Determine the [X, Y] coordinate at the center of the cell enclosing the given text.  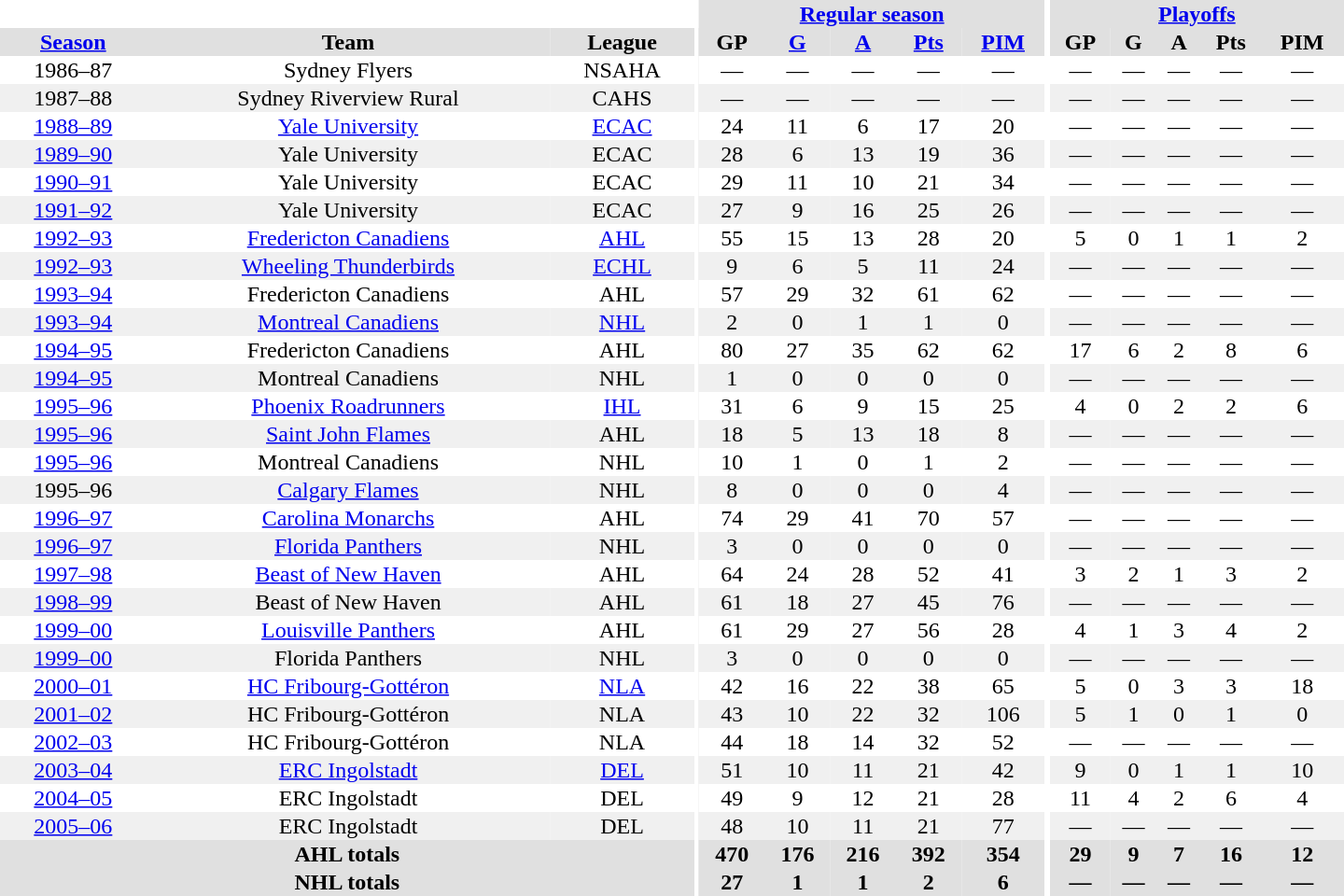
51 [732, 770]
2000–01 [73, 686]
470 [732, 854]
1987–88 [73, 98]
Phoenix Roadrunners [349, 406]
14 [863, 742]
CAHS [622, 98]
1991–92 [73, 210]
IHL [622, 406]
1989–90 [73, 154]
80 [732, 350]
76 [1002, 602]
Playoffs [1197, 14]
Calgary Flames [349, 490]
AHL totals [347, 854]
34 [1002, 182]
106 [1002, 714]
43 [732, 714]
NSAHA [622, 70]
70 [929, 518]
392 [929, 854]
1997–98 [73, 574]
7 [1180, 854]
55 [732, 238]
48 [732, 826]
64 [732, 574]
Sydney Flyers [349, 70]
26 [1002, 210]
65 [1002, 686]
NHL totals [347, 882]
Wheeling Thunderbirds [349, 266]
Saint John Flames [349, 434]
Season [73, 42]
Sydney Riverview Rural [349, 98]
44 [732, 742]
77 [1002, 826]
ECHL [622, 266]
Team [349, 42]
19 [929, 154]
38 [929, 686]
74 [732, 518]
176 [797, 854]
Carolina Monarchs [349, 518]
36 [1002, 154]
1990–91 [73, 182]
1986–87 [73, 70]
49 [732, 798]
35 [863, 350]
1998–99 [73, 602]
354 [1002, 854]
31 [732, 406]
2003–04 [73, 770]
56 [929, 630]
Louisville Panthers [349, 630]
216 [863, 854]
1988–89 [73, 126]
League [622, 42]
Regular season [872, 14]
2005–06 [73, 826]
2004–05 [73, 798]
45 [929, 602]
2001–02 [73, 714]
2002–03 [73, 742]
